Pinpoint the cell where the given text exists, returning its [x, y] midpoint coordinate. 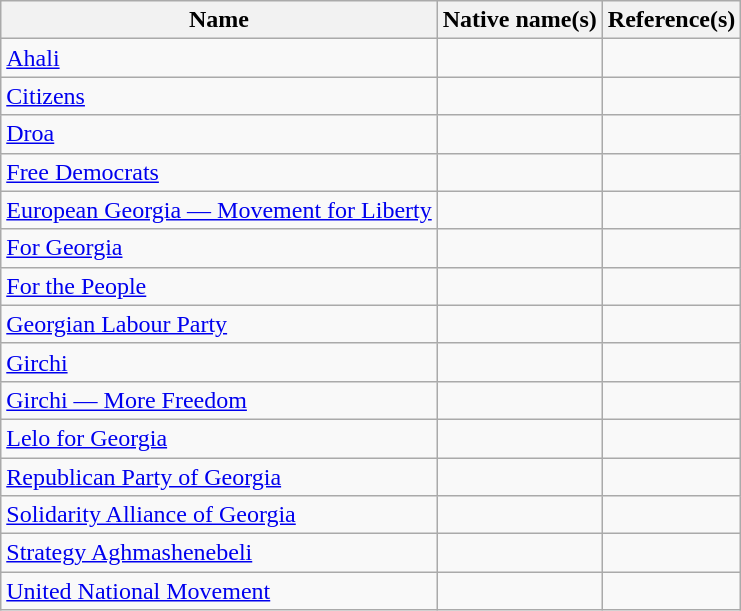
Lelo for Georgia [219, 438]
Free Democrats [219, 172]
Girchi [219, 362]
Citizens [219, 96]
European Georgia — Movement for Liberty [219, 210]
Name [219, 20]
Strategy Aghmashenebeli [219, 553]
Ahali [219, 58]
Droa [219, 134]
United National Movement [219, 591]
For Georgia [219, 248]
Republican Party of Georgia [219, 477]
Solidarity Alliance of Georgia [219, 515]
For the People [219, 286]
Native name(s) [520, 20]
Georgian Labour Party [219, 324]
Girchi — More Freedom [219, 400]
Reference(s) [672, 20]
